Identify which cell holds the provided text, then report its [X, Y] central coordinate. 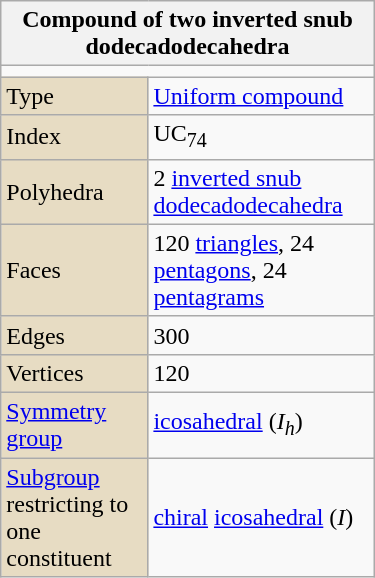
Faces [74, 270]
120 [261, 373]
300 [261, 335]
120 triangles, 24 pentagons, 24 pentagrams [261, 270]
icosahedral (Ih) [261, 426]
2 inverted snub dodecadodecahedra [261, 192]
Symmetry group [74, 426]
UC74 [261, 137]
Subgroup restricting to one constituent [74, 518]
Uniform compound [261, 96]
Edges [74, 335]
Vertices [74, 373]
Polyhedra [74, 192]
Compound of two inverted snub dodecadodecahedra [188, 34]
Type [74, 96]
chiral icosahedral (I) [261, 518]
Index [74, 137]
